Return the [X, Y] coordinate for the center point of the cell that contains the specified text.  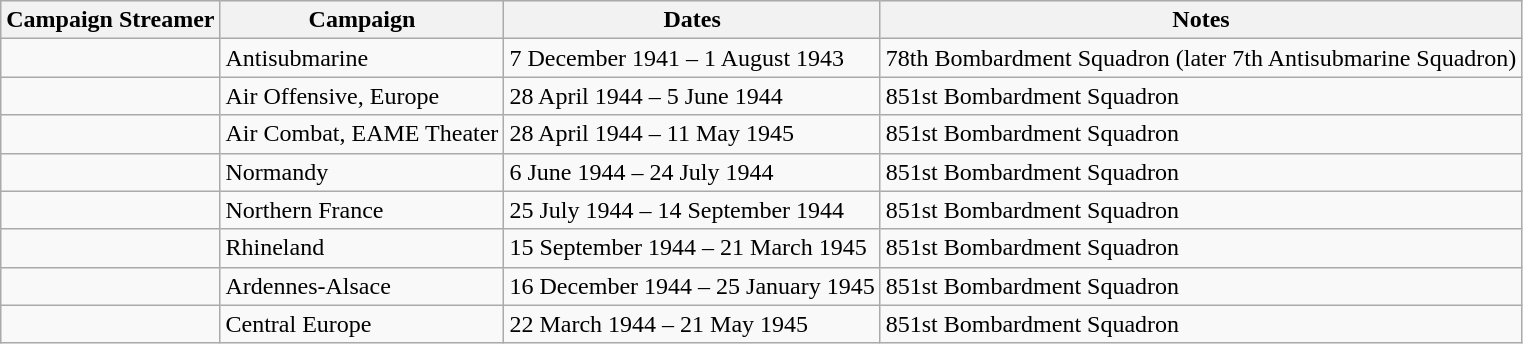
28 April 1944 – 5 June 1944 [692, 96]
Air Combat, EAME Theater [362, 134]
Ardennes-Alsace [362, 286]
Air Offensive, Europe [362, 96]
Rhineland [362, 248]
16 December 1944 – 25 January 1945 [692, 286]
Campaign Streamer [110, 20]
25 July 1944 – 14 September 1944 [692, 210]
28 April 1944 – 11 May 1945 [692, 134]
78th Bombardment Squadron (later 7th Antisubmarine Squadron) [1201, 58]
Antisubmarine [362, 58]
Campaign [362, 20]
Notes [1201, 20]
Northern France [362, 210]
22 March 1944 – 21 May 1945 [692, 324]
6 June 1944 – 24 July 1944 [692, 172]
Central Europe [362, 324]
7 December 1941 – 1 August 1943 [692, 58]
Normandy [362, 172]
Dates [692, 20]
15 September 1944 – 21 March 1945 [692, 248]
